Return the (X, Y) coordinate for the center point of the cell that contains the specified text.  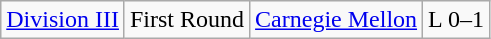
Division III (63, 20)
Carnegie Mellon (336, 20)
L 0–1 (456, 20)
First Round (186, 20)
